Detect which cell encompasses the target text, then output its [x, y] center coordinate. 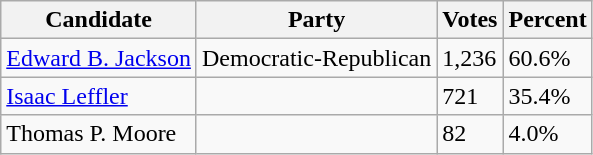
Democratic-Republican [316, 58]
Candidate [99, 20]
Isaac Leffler [99, 96]
Votes [470, 20]
721 [470, 96]
35.4% [548, 96]
Party [316, 20]
4.0% [548, 134]
60.6% [548, 58]
Thomas P. Moore [99, 134]
Percent [548, 20]
82 [470, 134]
Edward B. Jackson [99, 58]
1,236 [470, 58]
